Extract the (x, y) coordinate from the center of the cell holding the provided text.  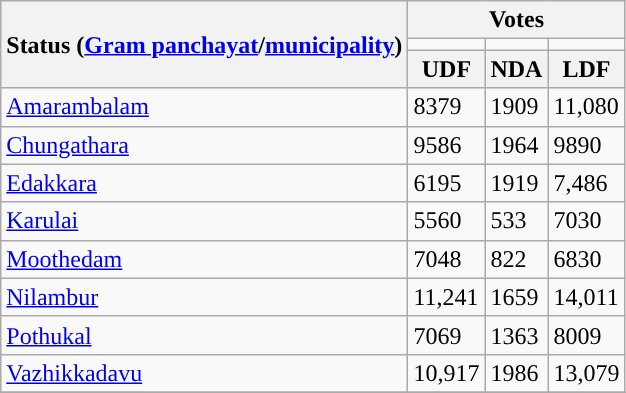
Votes (516, 20)
8379 (446, 107)
6830 (586, 259)
10,917 (446, 373)
9890 (586, 145)
822 (516, 259)
Edakkara (204, 183)
1363 (516, 335)
LDF (586, 69)
11,080 (586, 107)
Vazhikkadavu (204, 373)
6195 (446, 183)
Moothedam (204, 259)
1919 (516, 183)
Status (Gram panchayat/municipality) (204, 44)
7048 (446, 259)
Amarambalam (204, 107)
1659 (516, 297)
7030 (586, 221)
7069 (446, 335)
7,486 (586, 183)
14,011 (586, 297)
5560 (446, 221)
1964 (516, 145)
NDA (516, 69)
13,079 (586, 373)
8009 (586, 335)
Nilambur (204, 297)
1986 (516, 373)
Pothukal (204, 335)
9586 (446, 145)
Karulai (204, 221)
UDF (446, 69)
533 (516, 221)
11,241 (446, 297)
1909 (516, 107)
Chungathara (204, 145)
